Detect which cell encompasses the target text, then output its [X, Y] center coordinate. 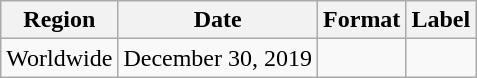
Region [60, 20]
Format [362, 20]
December 30, 2019 [218, 58]
Worldwide [60, 58]
Date [218, 20]
Label [441, 20]
